Determine the [x, y] coordinate at the center of the cell enclosing the given text.  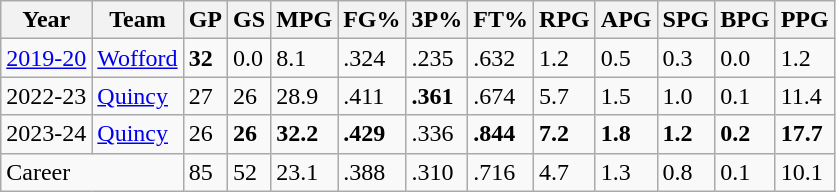
8.1 [304, 58]
10.1 [804, 172]
32.2 [304, 134]
11.4 [804, 96]
52 [250, 172]
PPG [804, 20]
5.7 [565, 96]
1.8 [626, 134]
0.3 [686, 58]
2022-23 [46, 96]
1.5 [626, 96]
7.2 [565, 134]
.411 [372, 96]
2019-20 [46, 58]
GS [250, 20]
27 [205, 96]
17.7 [804, 134]
0.8 [686, 172]
.716 [501, 172]
FT% [501, 20]
1.3 [626, 172]
0.2 [745, 134]
.388 [372, 172]
MPG [304, 20]
2023-24 [46, 134]
28.9 [304, 96]
.324 [372, 58]
.429 [372, 134]
GP [205, 20]
1.0 [686, 96]
.235 [437, 58]
FG% [372, 20]
.674 [501, 96]
.844 [501, 134]
Career [92, 172]
.361 [437, 96]
APG [626, 20]
4.7 [565, 172]
32 [205, 58]
.336 [437, 134]
.310 [437, 172]
Team [138, 20]
85 [205, 172]
RPG [565, 20]
.632 [501, 58]
3P% [437, 20]
BPG [745, 20]
Wofford [138, 58]
SPG [686, 20]
Year [46, 20]
0.5 [626, 58]
23.1 [304, 172]
